Pinpoint the cell where the given text exists, returning its (X, Y) midpoint coordinate. 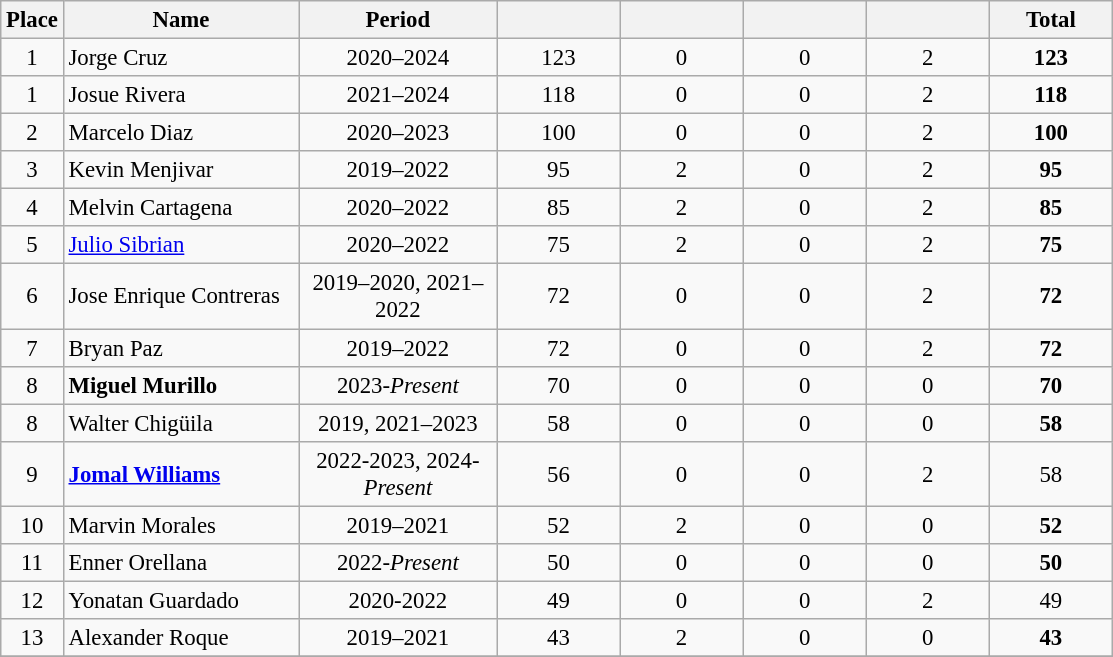
2019–2020, 2021–2022 (398, 296)
2022-Present (398, 563)
Place (32, 20)
12 (32, 600)
Miguel Murillo (181, 385)
2021–2024 (398, 95)
9 (32, 474)
Jose Enrique Contreras (181, 296)
10 (32, 525)
2023-Present (398, 385)
3 (32, 170)
Marcelo Diaz (181, 133)
Enner Orellana (181, 563)
Melvin Cartagena (181, 208)
7 (32, 348)
5 (32, 245)
2019, 2021–2023 (398, 423)
Marvin Morales (181, 525)
Kevin Menjivar (181, 170)
2020-2022 (398, 600)
Period (398, 20)
4 (32, 208)
2022-2023, 2024-Present (398, 474)
Alexander Roque (181, 638)
Total (1050, 20)
2020–2024 (398, 58)
11 (32, 563)
13 (32, 638)
56 (558, 474)
Yonatan Guardado (181, 600)
6 (32, 296)
Julio Sibrian (181, 245)
Jomal Williams (181, 474)
Jorge Cruz (181, 58)
Walter Chigüila (181, 423)
2020–2023 (398, 133)
Name (181, 20)
Josue Rivera (181, 95)
Bryan Paz (181, 348)
